Find where the given text appears and provide that cell's center as (X, Y) coordinate. 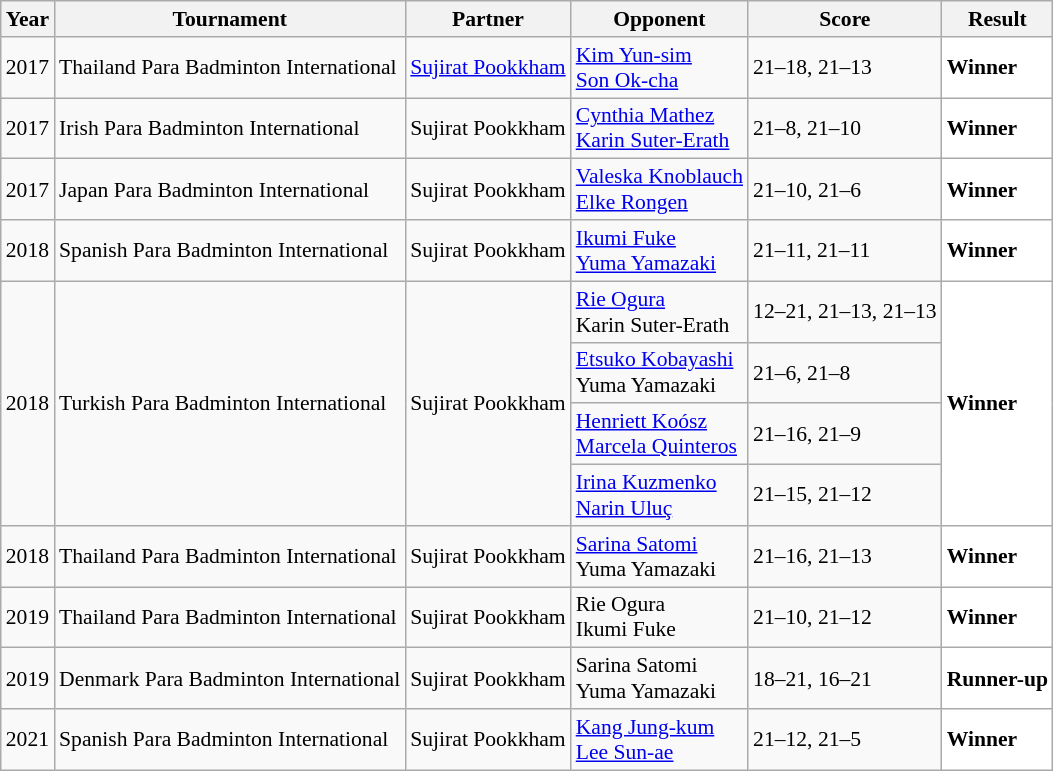
Ikumi Fuke Yuma Yamazaki (660, 250)
Rie Ogura Karin Suter-Erath (660, 312)
Score (845, 19)
Turkish Para Badminton International (230, 403)
Irina Kuzmenko Narin Uluç (660, 496)
2021 (28, 740)
Result (998, 19)
18–21, 16–21 (845, 678)
Runner-up (998, 678)
21–15, 21–12 (845, 496)
Kim Yun-sim Son Ok-cha (660, 68)
Henriett Koósz Marcela Quinteros (660, 434)
Valeska Knoblauch Elke Rongen (660, 190)
Etsuko Kobayashi Yuma Yamazaki (660, 372)
21–12, 21–5 (845, 740)
Denmark Para Badminton International (230, 678)
21–8, 21–10 (845, 128)
Kang Jung-kum Lee Sun-ae (660, 740)
Irish Para Badminton International (230, 128)
Japan Para Badminton International (230, 190)
21–11, 21–11 (845, 250)
21–16, 21–9 (845, 434)
Year (28, 19)
21–6, 21–8 (845, 372)
21–10, 21–6 (845, 190)
21–10, 21–12 (845, 618)
Rie Ogura Ikumi Fuke (660, 618)
21–18, 21–13 (845, 68)
12–21, 21–13, 21–13 (845, 312)
Opponent (660, 19)
Tournament (230, 19)
Partner (488, 19)
21–16, 21–13 (845, 556)
Cynthia Mathez Karin Suter-Erath (660, 128)
